Pinpoint the cell where the given text exists, returning its (x, y) midpoint coordinate. 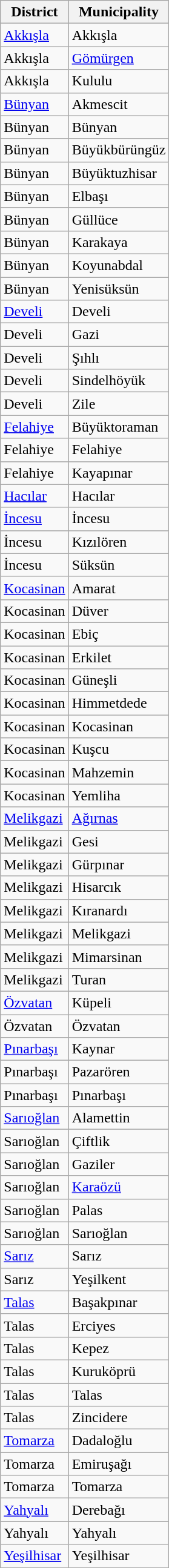
Alamettin (119, 1118)
Gazi (119, 335)
Karakaya (119, 242)
Gesi (119, 842)
Kuruköprü (119, 1371)
Yenisüksün (119, 289)
Çiftlik (119, 1141)
Yeşilkent (119, 1279)
Palas (119, 1210)
Kululu (119, 81)
Hisarcık (119, 888)
Akmescit (119, 104)
Kuşcu (119, 749)
Kayapınar (119, 473)
Municipality (119, 12)
Amarat (119, 588)
Kıranardı (119, 911)
Himmetdede (119, 703)
Güllüce (119, 219)
Mahzemin (119, 772)
Düver (119, 611)
Kaynar (119, 1049)
Mimarsinan (119, 957)
Yemliha (119, 796)
Derebağı (119, 1510)
Pazarören (119, 1072)
Kızılören (119, 542)
Zile (119, 404)
Süksün (119, 565)
Büyüktoraman (119, 427)
Karaözü (119, 1187)
Büyükbürüngüz (119, 150)
District (35, 12)
Gürpınar (119, 865)
Başakpınar (119, 1302)
Erciyes (119, 1325)
Turan (119, 980)
Şıhlı (119, 358)
Zincidere (119, 1418)
Güneşli (119, 680)
Dadaloğlu (119, 1441)
Elbaşı (119, 196)
Küpeli (119, 1003)
Emiruşağı (119, 1464)
Gaziler (119, 1164)
Erkilet (119, 657)
Koyunabdal (119, 265)
Kepez (119, 1348)
Ağırnas (119, 819)
Gömürgen (119, 58)
Sindelhöyük (119, 381)
Ebiç (119, 634)
Büyüktuzhisar (119, 173)
